Return [x, y] of the center of cell containing provided text 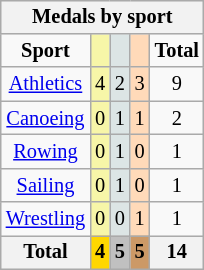
9 [177, 84]
Sport [46, 51]
Canoeing [46, 118]
Rowing [46, 152]
Wrestling [46, 219]
3 [140, 84]
14 [177, 253]
Sailing [46, 185]
Athletics [46, 84]
Medals by sport [102, 17]
